Scan for the cell matching the given text and deliver its [x, y] coordinate at center. 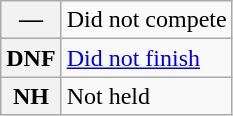
Did not compete [146, 20]
DNF [31, 58]
— [31, 20]
Not held [146, 96]
Did not finish [146, 58]
NH [31, 96]
